Determine the [X, Y] coordinate at the center of the cell enclosing the given text.  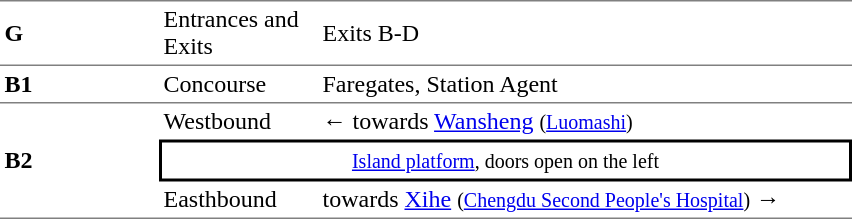
← towards Wansheng (Luomashi) [585, 122]
Exits B-D [585, 33]
Concourse [238, 85]
Entrances and Exits [238, 33]
Westbound [238, 122]
Island platform, doors open on the left [506, 161]
G [80, 33]
B1 [80, 85]
Faregates, Station Agent [585, 85]
